Provide the [x, y] coordinate of the cell's center where the given text is located.  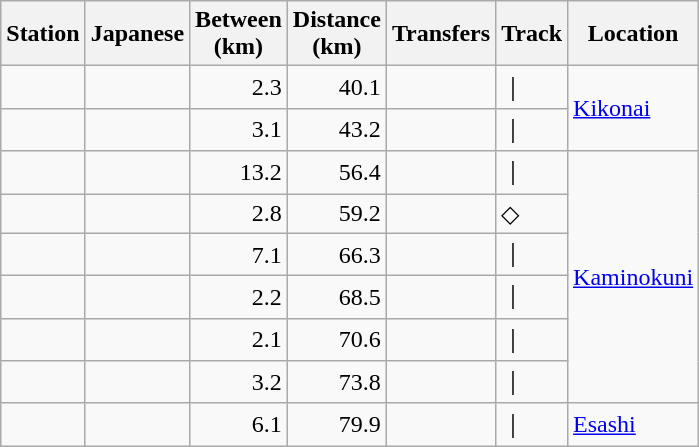
56.4 [336, 172]
13.2 [239, 172]
3.1 [239, 130]
2.1 [239, 340]
3.2 [239, 382]
40.1 [336, 88]
7.1 [239, 254]
Station [43, 34]
Transfers [440, 34]
2.8 [239, 214]
59.2 [336, 214]
73.8 [336, 382]
◇ [532, 214]
Location [634, 34]
43.2 [336, 130]
66.3 [336, 254]
Between (km) [239, 34]
Japanese [137, 34]
Kaminokuni [634, 277]
Track [532, 34]
2.3 [239, 88]
68.5 [336, 298]
Kikonai [634, 108]
70.6 [336, 340]
79.9 [336, 424]
6.1 [239, 424]
2.2 [239, 298]
Distance (km) [336, 34]
Esashi [634, 424]
